Search for the cell housing the specified text and yield its (X, Y) center coordinate. 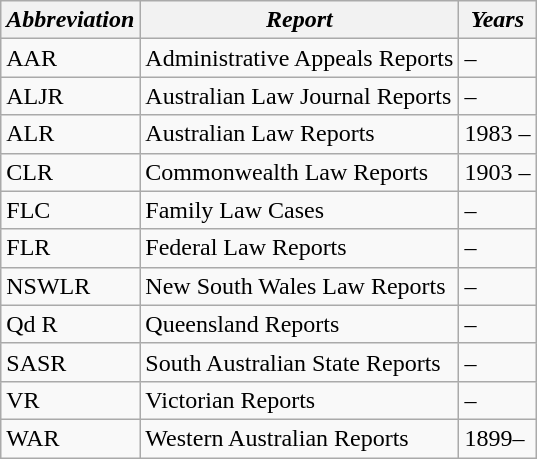
ALJR (70, 96)
Report (300, 20)
1899– (498, 438)
VR (70, 400)
AAR (70, 58)
Australian Law Reports (300, 134)
SASR (70, 362)
Victorian Reports (300, 400)
Federal Law Reports (300, 248)
New South Wales Law Reports (300, 286)
NSWLR (70, 286)
Commonwealth Law Reports (300, 172)
WAR (70, 438)
Australian Law Journal Reports (300, 96)
1903 – (498, 172)
1983 – (498, 134)
Queensland Reports (300, 324)
Qd R (70, 324)
FLC (70, 210)
Western Australian Reports (300, 438)
Years (498, 20)
CLR (70, 172)
ALR (70, 134)
Abbreviation (70, 20)
South Australian State Reports (300, 362)
Family Law Cases (300, 210)
Administrative Appeals Reports (300, 58)
FLR (70, 248)
